Identify which cell holds the provided text, then report its [X, Y] central coordinate. 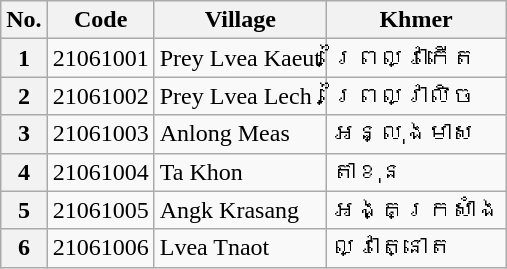
Khmer [416, 20]
តាខុន [416, 172]
Anlong Meas [240, 134]
21061004 [100, 172]
Prey Lvea Lech [240, 96]
Prey Lvea Kaeut [240, 58]
21061005 [100, 210]
4 [24, 172]
Ta Khon [240, 172]
21061003 [100, 134]
ល្វាត្នោត [416, 248]
21061002 [100, 96]
Village [240, 20]
ព្រៃល្វាលិច [416, 96]
ព្រៃល្វាកើត [416, 58]
Angk Krasang [240, 210]
5 [24, 210]
1 [24, 58]
Code [100, 20]
អង្គក្រសាំង [416, 210]
Lvea Tnaot [240, 248]
No. [24, 20]
2 [24, 96]
6 [24, 248]
21061006 [100, 248]
អន្លុងមាស [416, 134]
21061001 [100, 58]
3 [24, 134]
